For the text-containing cell, return its midpoint in [x, y] coordinate format. 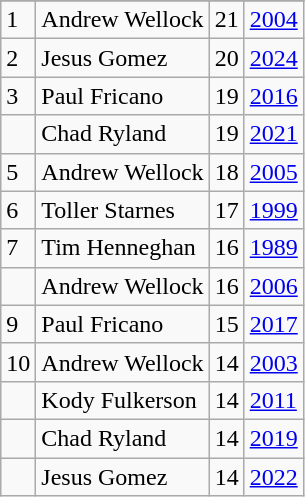
2017 [274, 324]
2011 [274, 400]
10 [18, 362]
Tim Henneghan [122, 248]
9 [18, 324]
7 [18, 248]
3 [18, 96]
2021 [274, 134]
21 [226, 20]
2006 [274, 286]
2 [18, 58]
2004 [274, 20]
5 [18, 172]
2019 [274, 438]
Toller Starnes [122, 210]
Kody Fulkerson [122, 400]
6 [18, 210]
2024 [274, 58]
1989 [274, 248]
2022 [274, 477]
2003 [274, 362]
1 [18, 20]
15 [226, 324]
20 [226, 58]
18 [226, 172]
17 [226, 210]
2005 [274, 172]
2016 [274, 96]
1999 [274, 210]
